Find where the given text appears and provide that cell's center as [X, Y] coordinate. 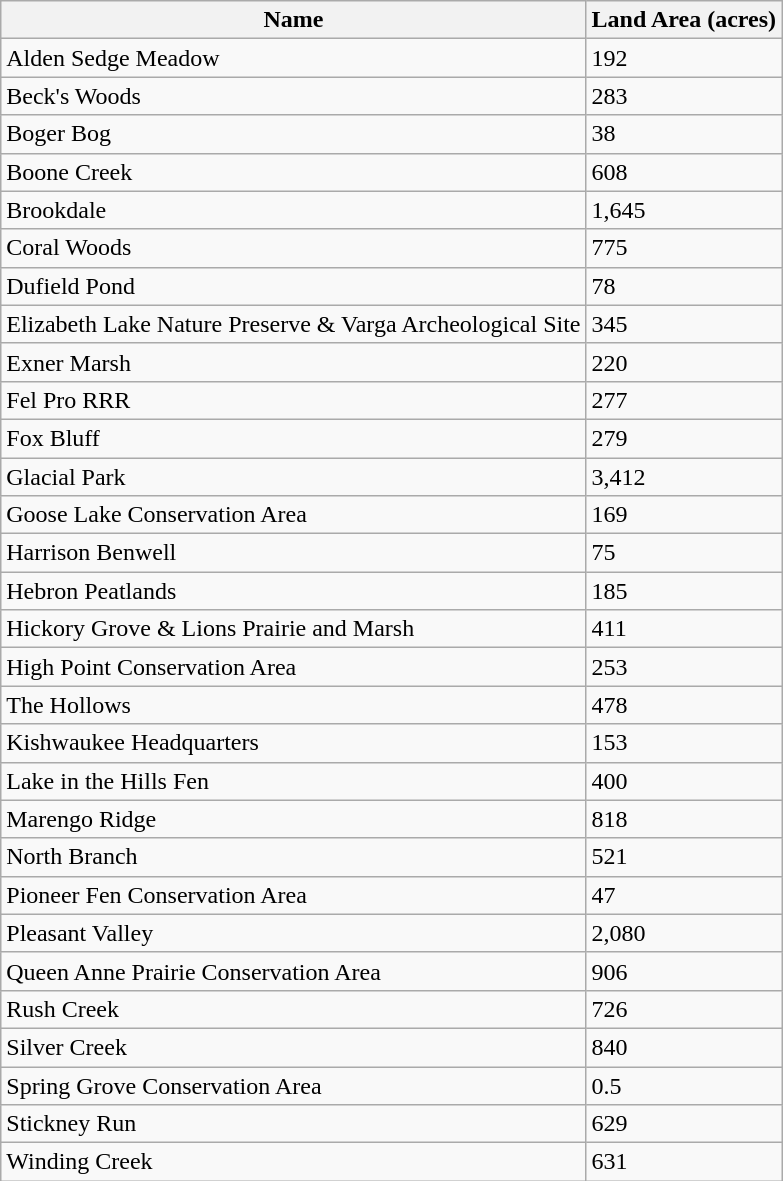
Name [294, 20]
Alden Sedge Meadow [294, 58]
Pleasant Valley [294, 933]
726 [684, 1009]
High Point Conservation Area [294, 667]
775 [684, 248]
Rush Creek [294, 1009]
169 [684, 515]
Goose Lake Conservation Area [294, 515]
1,645 [684, 210]
The Hollows [294, 705]
277 [684, 400]
Stickney Run [294, 1124]
2,080 [684, 933]
Brookdale [294, 210]
Boger Bog [294, 134]
818 [684, 819]
411 [684, 629]
Beck's Woods [294, 96]
Harrison Benwell [294, 553]
Coral Woods [294, 248]
478 [684, 705]
Fox Bluff [294, 438]
Elizabeth Lake Nature Preserve & Varga Archeological Site [294, 324]
78 [684, 286]
279 [684, 438]
Winding Creek [294, 1162]
345 [684, 324]
220 [684, 362]
Spring Grove Conservation Area [294, 1085]
Glacial Park [294, 477]
192 [684, 58]
Pioneer Fen Conservation Area [294, 895]
253 [684, 667]
185 [684, 591]
608 [684, 172]
75 [684, 553]
Land Area (acres) [684, 20]
Silver Creek [294, 1047]
631 [684, 1162]
Marengo Ridge [294, 819]
283 [684, 96]
906 [684, 971]
Exner Marsh [294, 362]
Fel Pro RRR [294, 400]
38 [684, 134]
Hickory Grove & Lions Prairie and Marsh [294, 629]
Lake in the Hills Fen [294, 781]
Boone Creek [294, 172]
153 [684, 743]
0.5 [684, 1085]
North Branch [294, 857]
400 [684, 781]
47 [684, 895]
521 [684, 857]
Dufield Pond [294, 286]
Queen Anne Prairie Conservation Area [294, 971]
629 [684, 1124]
Hebron Peatlands [294, 591]
Kishwaukee Headquarters [294, 743]
3,412 [684, 477]
840 [684, 1047]
